Scan for the cell matching the given text and deliver its [x, y] coordinate at center. 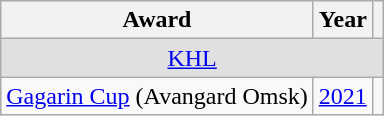
2021 [342, 96]
Gagarin Cup (Avangard Omsk) [158, 96]
Award [158, 20]
Year [342, 20]
KHL [192, 58]
